Locate the cell with the specified text and output its [X, Y] center coordinate. 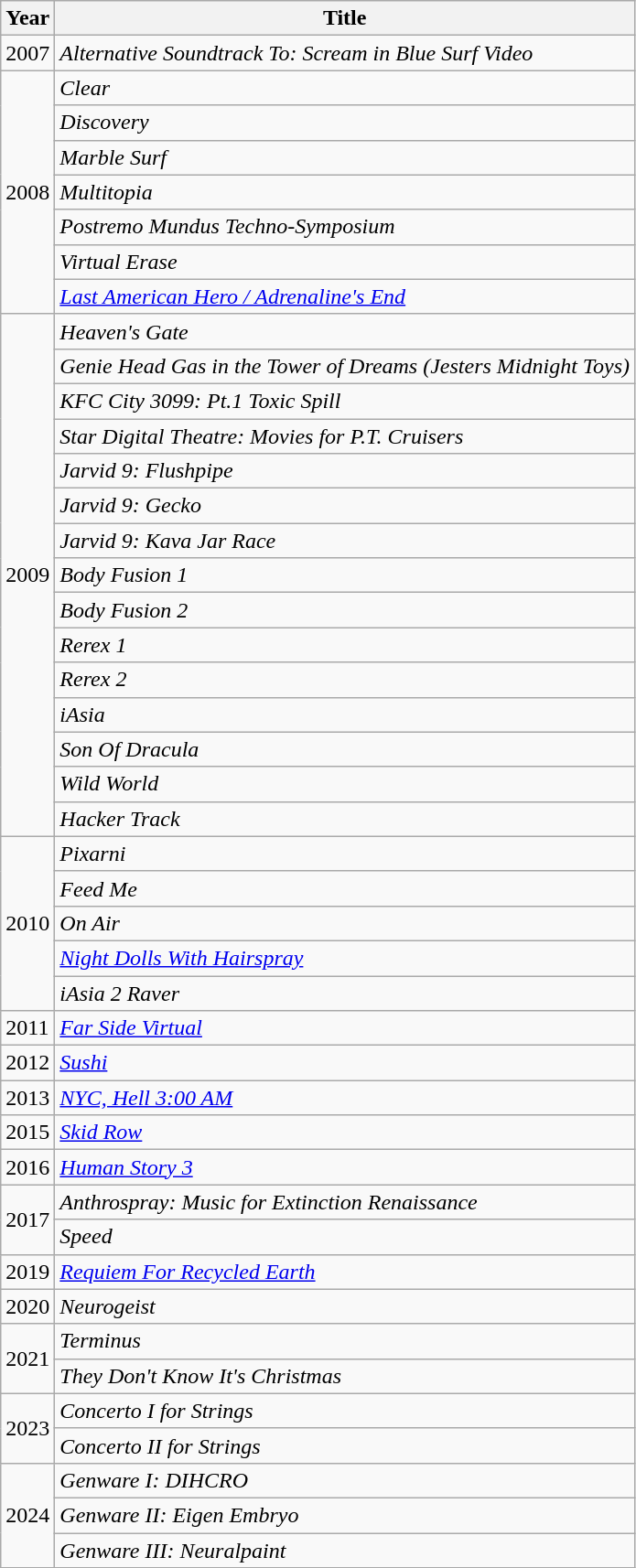
Genie Head Gas in the Tower of Dreams (Jesters Midnight Toys) [345, 366]
2021 [27, 1359]
2010 [27, 923]
Hacker Track [345, 819]
Son Of Dracula [345, 749]
Year [27, 18]
They Don't Know It's Christmas [345, 1376]
iAsia [345, 714]
2023 [27, 1428]
2007 [27, 53]
Star Digital Theatre: Movies for P.T. Cruisers [345, 436]
Human Story 3 [345, 1167]
Postremo Mundus Techno-Symposium [345, 227]
Wild World [345, 784]
Concerto II for Strings [345, 1445]
2011 [27, 1028]
Discovery [345, 123]
2008 [27, 192]
2024 [27, 1515]
2019 [27, 1272]
Jarvid 9: Gecko [345, 506]
2020 [27, 1306]
Sushi [345, 1063]
Neurogeist [345, 1306]
Genware I: DIHCRO [345, 1480]
Alternative Soundtrack To: Scream in Blue Surf Video [345, 53]
Speed [345, 1237]
Terminus [345, 1341]
Title [345, 18]
Heaven's Gate [345, 331]
Body Fusion 1 [345, 575]
iAsia 2 Raver [345, 993]
2012 [27, 1063]
Rerex 2 [345, 680]
Concerto I for Strings [345, 1411]
Jarvid 9: Kava Jar Race [345, 541]
Jarvid 9: Flushpipe [345, 471]
Marble Surf [345, 157]
Genware II: Eigen Embryo [345, 1515]
Last American Hero / Adrenaline's End [345, 296]
2015 [27, 1133]
KFC City 3099: Pt.1 Toxic Spill [345, 401]
Far Side Virtual [345, 1028]
Rerex 1 [345, 645]
Feed Me [345, 888]
2017 [27, 1219]
Multitopia [345, 192]
2016 [27, 1167]
2009 [27, 575]
Virtual Erase [345, 262]
Genware III: Neuralpaint [345, 1551]
Body Fusion 2 [345, 610]
Pixarni [345, 854]
On Air [345, 923]
Clear [345, 88]
Requiem For Recycled Earth [345, 1272]
Anthrospray: Music for Extinction Renaissance [345, 1202]
2013 [27, 1098]
Night Dolls With Hairspray [345, 958]
NYC, Hell 3:00 AM [345, 1098]
Skid Row [345, 1133]
